Search for the cell housing the specified text and yield its (X, Y) center coordinate. 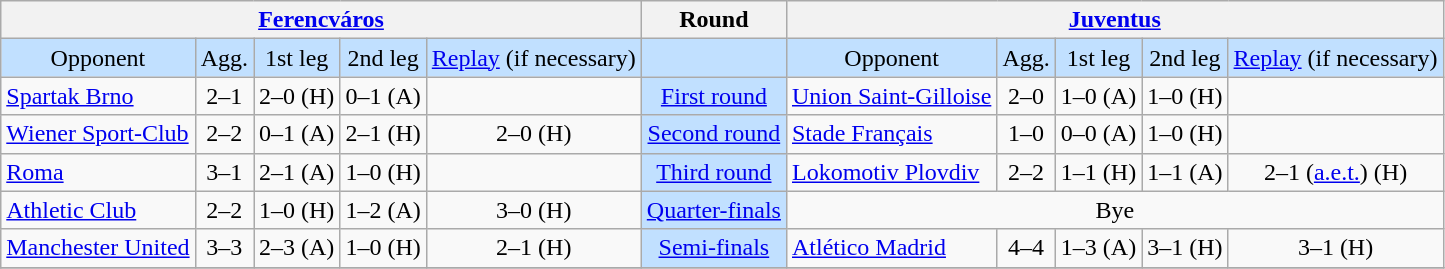
1–1 (H) (1098, 172)
Round (714, 20)
1–1 (A) (1185, 172)
Third round (714, 172)
1–2 (A) (383, 210)
1–0 (A) (1098, 96)
Atlético Madrid (891, 248)
Spartak Brno (98, 96)
Ferencváros (322, 20)
Roma (98, 172)
4–4 (1026, 248)
3–3 (224, 248)
Semi-finals (714, 248)
Quarter-finals (714, 210)
Athletic Club (98, 210)
0–0 (A) (1098, 134)
2–0 (1026, 96)
Bye (1114, 210)
2–1 (224, 96)
Juventus (1114, 20)
First round (714, 96)
3–1 (224, 172)
2–1 (A) (297, 172)
Union Saint-Gilloise (891, 96)
Manchester United (98, 248)
3–0 (H) (534, 210)
Second round (714, 134)
2–1 (a.e.t.) (H) (1336, 172)
Wiener Sport-Club (98, 134)
1–0 (1026, 134)
1–3 (A) (1098, 248)
Lokomotiv Plovdiv (891, 172)
2–3 (A) (297, 248)
Stade Français (891, 134)
